Pinpoint the cell where the given text exists, returning its (X, Y) midpoint coordinate. 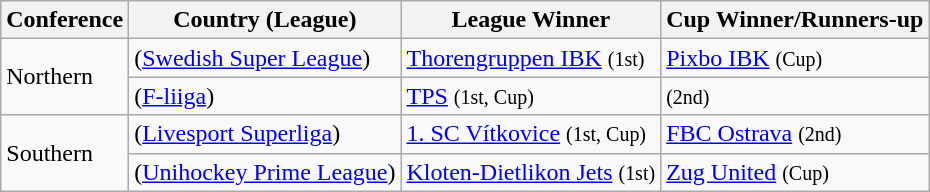
(F-liiga) (265, 96)
Kloten-Dietlikon Jets (1st) (531, 172)
Conference (65, 20)
1. SC Vítkovice (1st, Cup) (531, 134)
Thorengruppen IBK (1st) (531, 58)
Southern (65, 153)
Country (League) (265, 20)
Zug United (Cup) (795, 172)
FBC Ostrava (2nd) (795, 134)
Pixbo IBK (Cup) (795, 58)
Northern (65, 77)
League Winner (531, 20)
(2nd) (795, 96)
TPS (1st, Cup) (531, 96)
(Swedish Super League) (265, 58)
(Unihockey Prime League) (265, 172)
Cup Winner/Runners-up (795, 20)
(Livesport Superliga) (265, 134)
